Search for the cell housing the specified text and yield its (x, y) center coordinate. 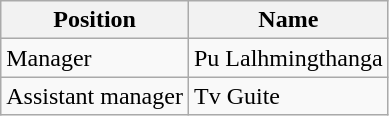
Position (95, 20)
Manager (95, 58)
Name (288, 20)
Pu Lalhmingthanga (288, 58)
Assistant manager (95, 96)
Tv Guite (288, 96)
